Extract the (x, y) coordinate from the center of the cell holding the provided text.  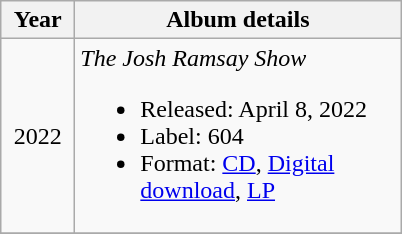
The Josh Ramsay ShowReleased: April 8, 2022Label: 604Format: CD, Digital download, LP (238, 136)
2022 (38, 136)
Album details (238, 20)
Year (38, 20)
